Identify which cell holds the provided text, then report its (x, y) central coordinate. 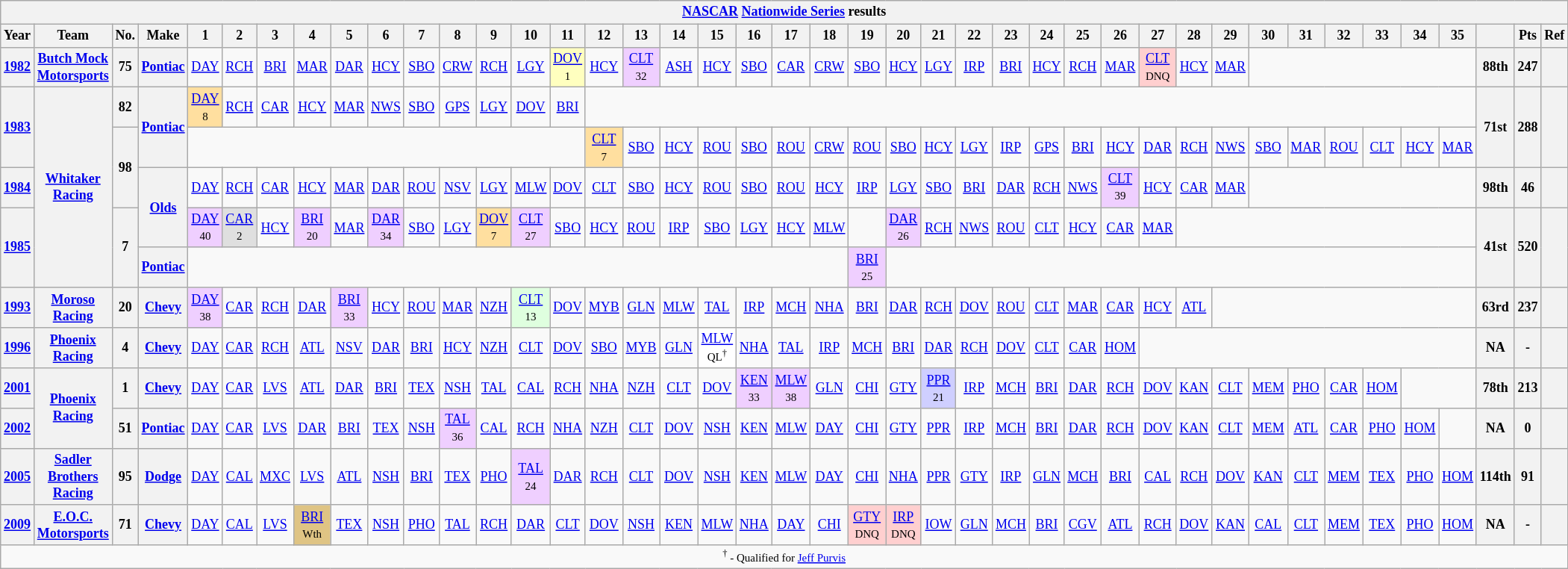
51 (125, 429)
21 (939, 36)
DAR26 (903, 228)
MLW38 (791, 388)
E.O.C. Motorsports (73, 525)
8 (457, 36)
11 (568, 36)
Butch Mock Motorsports (73, 67)
13 (641, 36)
71 (125, 525)
31 (1306, 36)
Moroso Racing (73, 308)
34 (1419, 36)
ASH (679, 67)
Year (18, 36)
Pts (1528, 36)
16 (754, 36)
BRI20 (312, 228)
91 (1528, 476)
DOV7 (494, 228)
PPR21 (939, 388)
2 (240, 36)
2009 (18, 525)
CAR2 (240, 228)
14 (679, 36)
95 (125, 476)
17 (791, 36)
CLT32 (641, 67)
63rd (1496, 308)
1984 (18, 187)
25 (1083, 36)
75 (125, 67)
237 (1528, 308)
33 (1382, 36)
3 (275, 36)
NASCAR Nationwide Series results (784, 12)
IOW (939, 525)
1983 (18, 127)
1996 (18, 348)
CLT7 (604, 147)
9 (494, 36)
DAY38 (205, 308)
Olds (163, 208)
DAR34 (387, 228)
MLWQL† (716, 348)
41st (1496, 248)
1993 (18, 308)
Dodge (163, 476)
114th (1496, 476)
DAY40 (205, 228)
22 (975, 36)
TAL24 (530, 476)
98 (125, 167)
24 (1046, 36)
1982 (18, 67)
CLT27 (530, 228)
No. (125, 36)
CLTDNQ (1158, 67)
46 (1528, 187)
27 (1158, 36)
Team (73, 36)
2002 (18, 429)
78th (1496, 388)
Sadler Brothers Racing (73, 476)
BRI33 (349, 308)
10 (530, 36)
MXC (275, 476)
IRPDNQ (903, 525)
2001 (18, 388)
288 (1528, 127)
12 (604, 36)
DAY8 (205, 108)
BRIWth (312, 525)
32 (1344, 36)
† - Qualified for Jeff Purvis (784, 557)
CLT39 (1121, 187)
30 (1268, 36)
88th (1496, 67)
DOV1 (568, 67)
6 (387, 36)
35 (1458, 36)
26 (1121, 36)
247 (1528, 67)
CGV (1083, 525)
71st (1496, 127)
23 (1011, 36)
BRI25 (867, 267)
Whitaker Racing (73, 187)
CLT13 (530, 308)
82 (125, 108)
2005 (18, 476)
18 (828, 36)
KEN33 (754, 388)
520 (1528, 248)
Ref (1555, 36)
15 (716, 36)
98th (1496, 187)
29 (1231, 36)
TAL36 (457, 429)
Make (163, 36)
1985 (18, 248)
19 (867, 36)
213 (1528, 388)
28 (1194, 36)
GTYDNQ (867, 525)
5 (349, 36)
0 (1528, 429)
